Search for the cell housing the specified text and yield its [x, y] center coordinate. 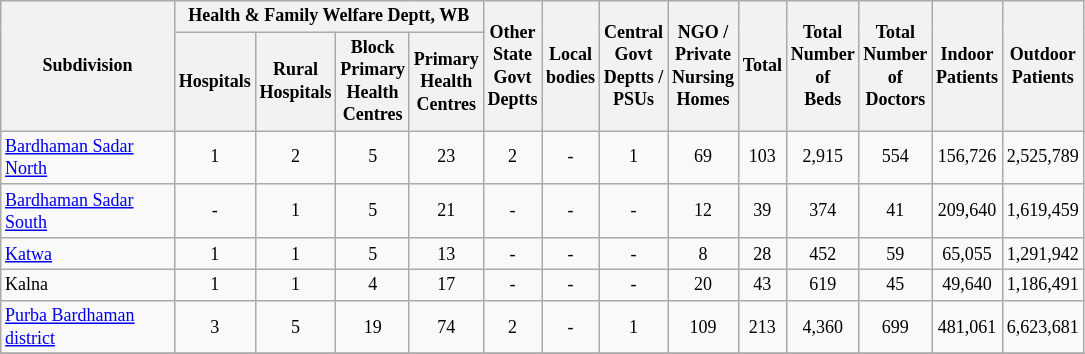
1,291,942 [1042, 254]
213 [762, 327]
1,619,459 [1042, 211]
Kalna [88, 284]
74 [446, 327]
23 [446, 158]
2,525,789 [1042, 158]
2,915 [822, 158]
RuralHospitals [296, 82]
Katwa [88, 254]
41 [896, 211]
BlockPrimaryHealthCentres [373, 82]
TotalNumberofDoctors [896, 66]
13 [446, 254]
Total [762, 66]
374 [822, 211]
43 [762, 284]
Bardhaman Sadar South [88, 211]
28 [762, 254]
481,061 [968, 327]
109 [704, 327]
1,186,491 [1042, 284]
65,055 [968, 254]
17 [446, 284]
19 [373, 327]
156,726 [968, 158]
8 [704, 254]
4,360 [822, 327]
209,640 [968, 211]
OtherStateGovtDeptts [512, 66]
452 [822, 254]
619 [822, 284]
21 [446, 211]
Subdivision [88, 66]
39 [762, 211]
699 [896, 327]
Health & Family Welfare Deptt, WB [328, 16]
103 [762, 158]
Hospitals [214, 82]
69 [704, 158]
TotalNumberofBeds [822, 66]
6,623,681 [1042, 327]
554 [896, 158]
IndoorPatients [968, 66]
4 [373, 284]
59 [896, 254]
PrimaryHealthCentres [446, 82]
20 [704, 284]
49,640 [968, 284]
Purba Bardhaman district [88, 327]
OutdoorPatients [1042, 66]
NGO /PrivateNursingHomes [704, 66]
12 [704, 211]
Bardhaman Sadar North [88, 158]
45 [896, 284]
Localbodies [571, 66]
3 [214, 327]
CentralGovtDeptts /PSUs [633, 66]
